Determine the [x, y] coordinate at the center of the cell enclosing the given text.  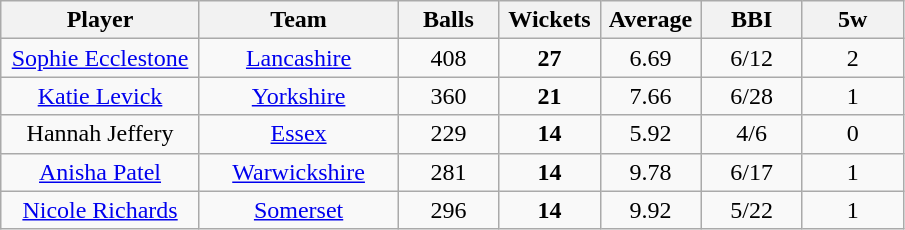
6.69 [650, 58]
0 [852, 134]
281 [448, 172]
Essex [298, 134]
Hannah Jeffery [100, 134]
6/17 [752, 172]
Lancashire [298, 58]
Katie Levick [100, 96]
27 [550, 58]
Wickets [550, 20]
6/12 [752, 58]
229 [448, 134]
7.66 [650, 96]
Yorkshire [298, 96]
Sophie Ecclestone [100, 58]
Somerset [298, 210]
360 [448, 96]
6/28 [752, 96]
4/6 [752, 134]
408 [448, 58]
21 [550, 96]
296 [448, 210]
Balls [448, 20]
Player [100, 20]
2 [852, 58]
5w [852, 20]
Nicole Richards [100, 210]
Warwickshire [298, 172]
BBI [752, 20]
Team [298, 20]
9.92 [650, 210]
9.78 [650, 172]
5.92 [650, 134]
5/22 [752, 210]
Average [650, 20]
Anisha Patel [100, 172]
